Extract the [x, y] coordinate from the center of the cell holding the provided text.  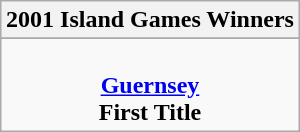
GuernseyFirst Title [150, 85]
2001 Island Games Winners [150, 20]
